Determine the [x, y] coordinate at the center of the cell enclosing the given text.  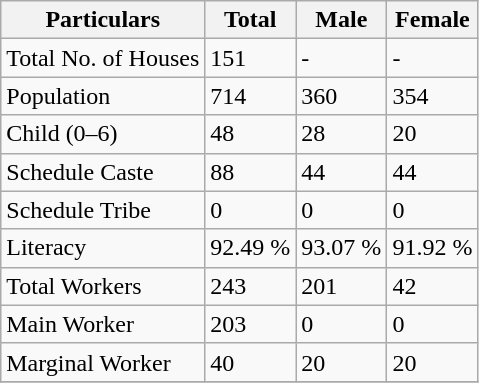
151 [250, 58]
Main Worker [103, 324]
Total No. of Houses [103, 58]
Particulars [103, 20]
201 [342, 286]
360 [342, 96]
92.49 % [250, 248]
40 [250, 362]
Total [250, 20]
Total Workers [103, 286]
714 [250, 96]
Marginal Worker [103, 362]
Literacy [103, 248]
Male [342, 20]
91.92 % [432, 248]
93.07 % [342, 248]
203 [250, 324]
28 [342, 134]
243 [250, 286]
Schedule Tribe [103, 210]
48 [250, 134]
Population [103, 96]
42 [432, 286]
Child (0–6) [103, 134]
Female [432, 20]
354 [432, 96]
Schedule Caste [103, 172]
88 [250, 172]
